Locate the cell with the specified text and output its (X, Y) center coordinate. 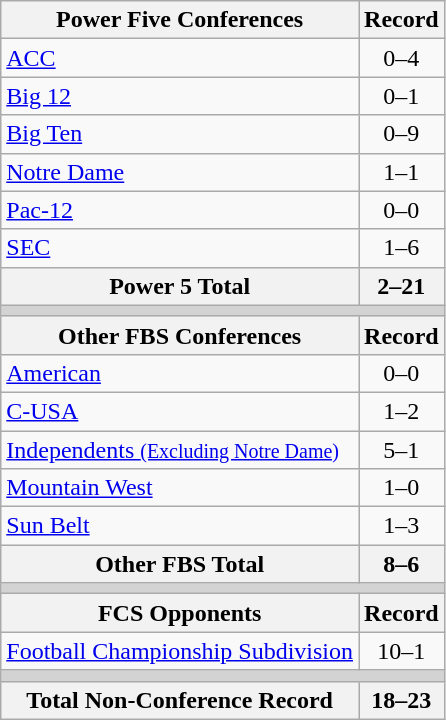
Big 12 (180, 96)
10–1 (402, 651)
0–1 (402, 96)
Other FBS Conferences (180, 335)
Pac-12 (180, 210)
Mountain West (180, 488)
Independents (Excluding Notre Dame) (180, 449)
Big Ten (180, 134)
1–2 (402, 411)
American (180, 373)
0–4 (402, 58)
Notre Dame (180, 172)
1–6 (402, 248)
8–6 (402, 564)
2–21 (402, 286)
Power Five Conferences (180, 20)
18–23 (402, 700)
Total Non-Conference Record (180, 700)
C-USA (180, 411)
Other FBS Total (180, 564)
ACC (180, 58)
1–0 (402, 488)
0–9 (402, 134)
5–1 (402, 449)
1–1 (402, 172)
FCS Opponents (180, 613)
1–3 (402, 526)
SEC (180, 248)
Sun Belt (180, 526)
Power 5 Total (180, 286)
Football Championship Subdivision (180, 651)
